Detect which cell encompasses the target text, then output its (X, Y) center coordinate. 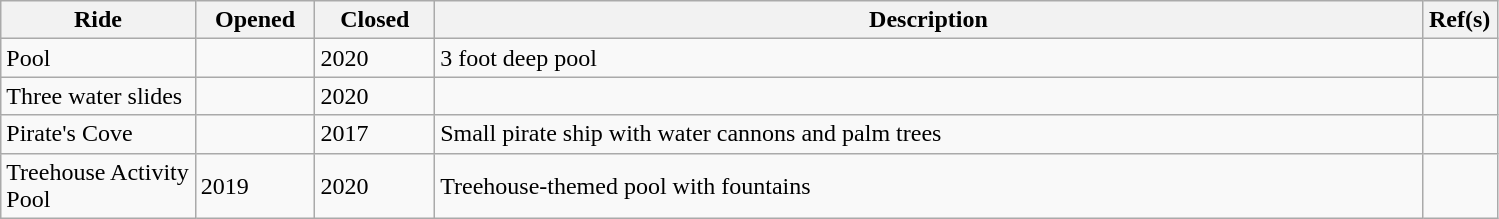
Small pirate ship with water cannons and palm trees (929, 134)
Treehouse-themed pool with fountains (929, 186)
Opened (255, 20)
Ref(s) (1460, 20)
Pirate's Cove (98, 134)
Description (929, 20)
Closed (375, 20)
2019 (255, 186)
2017 (375, 134)
Ride (98, 20)
Pool (98, 58)
Treehouse Activity Pool (98, 186)
3 foot deep pool (929, 58)
Three water slides (98, 96)
